Return the (x, y) coordinate for the center point of the cell that contains the specified text.  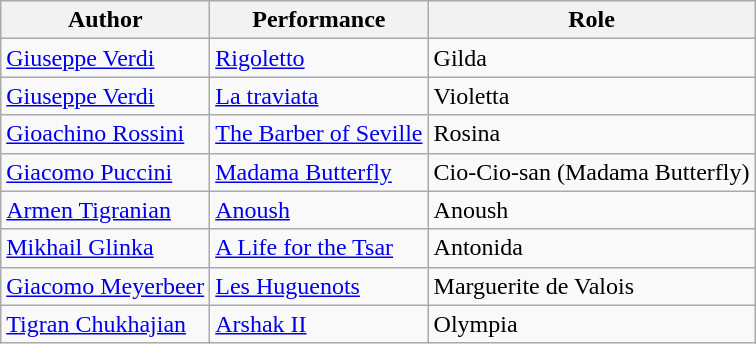
The Barber of Seville (319, 134)
Rigoletto (319, 58)
Armen Tigranian (106, 210)
Performance (319, 20)
Antonida (592, 248)
Olympia (592, 324)
Gioachino Rossini (106, 134)
Role (592, 20)
Rosina (592, 134)
A Life for the Tsar (319, 248)
Arshak II (319, 324)
Tigran Chukhajian (106, 324)
Giacomo Puccini (106, 172)
La traviata (319, 96)
Cio-Cio-san (Madama Butterfly) (592, 172)
Violetta (592, 96)
Author (106, 20)
Mikhail Glinka (106, 248)
Marguerite de Valois (592, 286)
Giacomo Meyerbeer (106, 286)
Madama Butterfly (319, 172)
Gilda (592, 58)
Les Huguenots (319, 286)
